Return (x, y) of the center of cell containing provided text 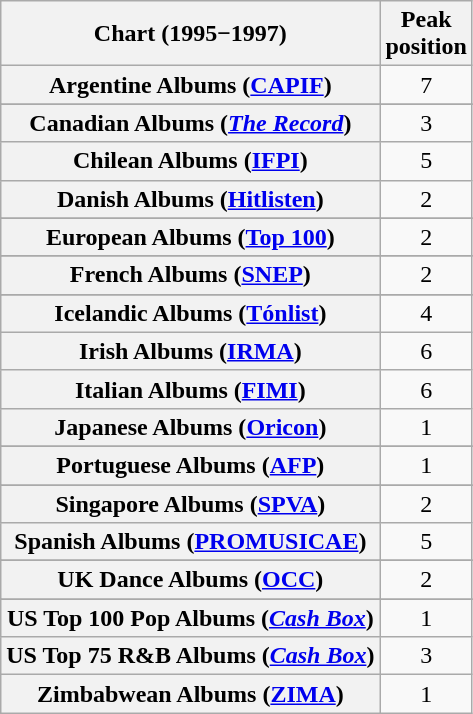
Spanish Albums (PROMUSICAE) (190, 542)
European Albums (Top 100) (190, 237)
7 (426, 85)
Italian Albums (FIMI) (190, 389)
Icelandic Albums (Tónlist) (190, 313)
Irish Albums (IRMA) (190, 351)
Japanese Albums (Oricon) (190, 427)
US Top 75 R&B Albums (Cash Box) (190, 656)
Argentine Albums (CAPIF) (190, 85)
US Top 100 Pop Albums (Cash Box) (190, 618)
Portuguese Albums (AFP) (190, 465)
French Albums (SNEP) (190, 275)
Chilean Albums (IFPI) (190, 161)
Danish Albums (Hitlisten) (190, 199)
Chart (1995−1997) (190, 34)
UK Dance Albums (OCC) (190, 580)
4 (426, 313)
Zimbabwean Albums (ZIMA) (190, 694)
Peakposition (426, 34)
Canadian Albums (The Record) (190, 123)
Singapore Albums (SPVA) (190, 503)
